Locate the cell with the specified text and output its [X, Y] center coordinate. 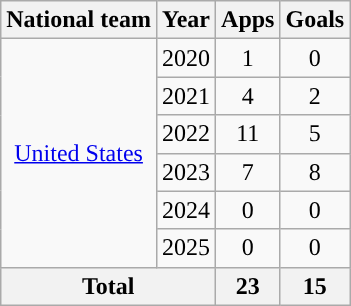
Apps [248, 20]
7 [248, 172]
8 [315, 172]
Year [186, 20]
2023 [186, 172]
2025 [186, 248]
4 [248, 96]
United States [79, 153]
5 [315, 134]
1 [248, 58]
Total [108, 286]
23 [248, 286]
2021 [186, 96]
Goals [315, 20]
2 [315, 96]
2022 [186, 134]
2020 [186, 58]
11 [248, 134]
National team [79, 20]
2024 [186, 210]
15 [315, 286]
